Return [x, y] of the center of cell containing provided text 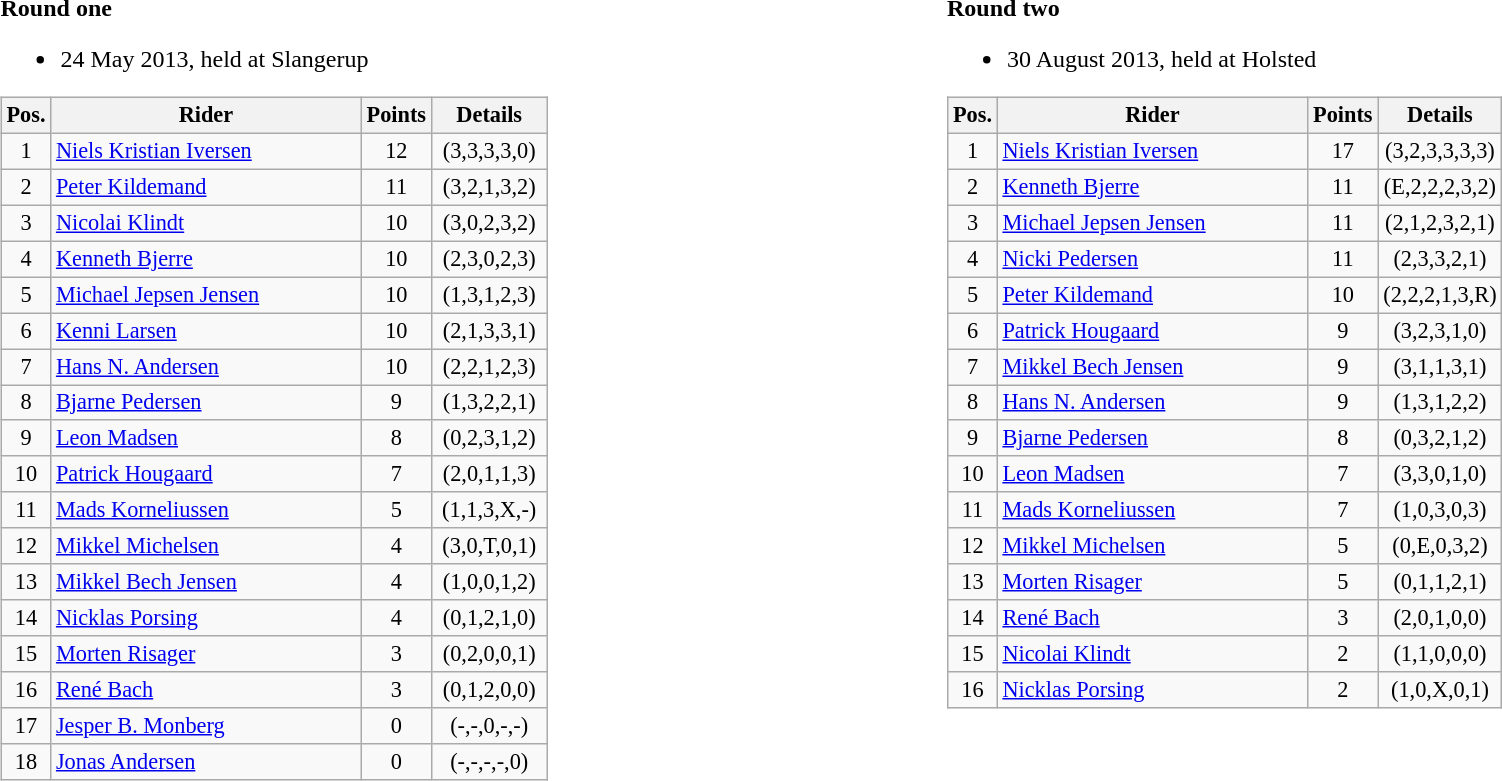
(2,0,1,0,0) [1440, 618]
Nicki Pedersen [1152, 259]
(2,2,1,2,3) [490, 367]
Jonas Andersen [206, 762]
(-,-,-,-,0) [490, 762]
(2,1,2,3,2,1) [1440, 223]
18 [26, 762]
(1,1,3,X,-) [490, 510]
(0,E,0,3,2) [1440, 546]
(3,3,3,3,0) [490, 151]
(2,2,2,1,3,R) [1440, 295]
(3,2,1,3,2) [490, 187]
(0,2,0,0,1) [490, 654]
Jesper B. Monberg [206, 726]
(0,2,3,1,2) [490, 438]
(0,3,2,1,2) [1440, 438]
(0,1,1,2,1) [1440, 582]
(3,0,T,0,1) [490, 546]
Kenni Larsen [206, 331]
(1,0,3,0,3) [1440, 510]
(1,3,2,2,1) [490, 402]
(2,3,0,2,3) [490, 259]
(3,1,1,3,1) [1440, 367]
(2,0,1,1,3) [490, 474]
(1,1,0,0,0) [1440, 654]
(3,0,2,3,2) [490, 223]
(1,3,1,2,3) [490, 295]
(3,2,3,1,0) [1440, 331]
(2,3,3,2,1) [1440, 259]
(3,3,0,1,0) [1440, 474]
(E,2,2,2,3,2) [1440, 187]
(0,1,2,0,0) [490, 690]
(0,1,2,1,0) [490, 618]
(-,-,0,-,-) [490, 726]
(2,1,3,3,1) [490, 331]
(1,0,0,1,2) [490, 582]
(1,3,1,2,2) [1440, 402]
(1,0,X,0,1) [1440, 690]
(3,2,3,3,3,3) [1440, 151]
